Extract the [X, Y] coordinate from the center of the cell holding the provided text.  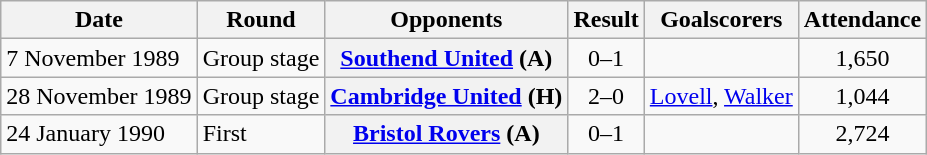
28 November 1989 [99, 96]
7 November 1989 [99, 58]
2–0 [606, 96]
1,044 [862, 96]
Date [99, 20]
24 January 1990 [99, 134]
Cambridge United (H) [446, 96]
Opponents [446, 20]
Result [606, 20]
Round [261, 20]
Lovell, Walker [721, 96]
1,650 [862, 58]
Bristol Rovers (A) [446, 134]
Attendance [862, 20]
Southend United (A) [446, 58]
2,724 [862, 134]
First [261, 134]
Goalscorers [721, 20]
